Determine the (x, y) coordinate at the center of the cell enclosing the given text.  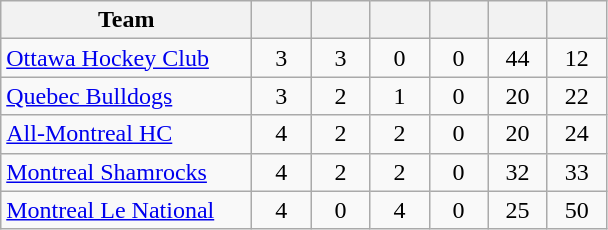
Quebec Bulldogs (126, 96)
Team (126, 20)
1 (400, 96)
All-Montreal HC (126, 134)
Montreal Le National (126, 210)
24 (576, 134)
33 (576, 172)
Ottawa Hockey Club (126, 58)
Montreal Shamrocks (126, 172)
12 (576, 58)
44 (518, 58)
25 (518, 210)
50 (576, 210)
32 (518, 172)
22 (576, 96)
